Determine the (x, y) coordinate at the center of the cell enclosing the given text.  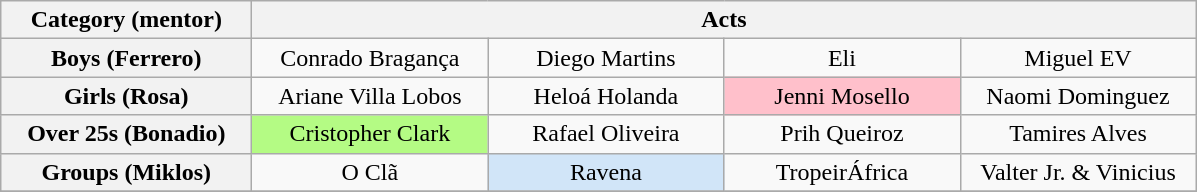
Eli (842, 58)
Diego Martins (606, 58)
Miguel EV (1078, 58)
Heloá Holanda (606, 96)
Ravena (606, 172)
O Clã (370, 172)
TropeirÁfrica (842, 172)
Valter Jr. & Vinicius (1078, 172)
Category (mentor) (126, 20)
Girls (Rosa) (126, 96)
Ariane Villa Lobos (370, 96)
Cristopher Clark (370, 134)
Prih Queiroz (842, 134)
Naomi Dominguez (1078, 96)
Conrado Bragança (370, 58)
Boys (Ferrero) (126, 58)
Rafael Oliveira (606, 134)
Over 25s (Bonadio) (126, 134)
Tamires Alves (1078, 134)
Jenni Mosello (842, 96)
Groups (Miklos) (126, 172)
Acts (724, 20)
